Capture the cell that displays the provided text and extract its (X, Y) central coordinate. 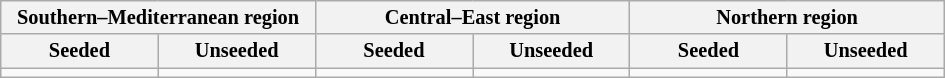
Central–East region (472, 17)
Southern–Mediterranean region (158, 17)
Northern region (787, 17)
